Extract the [X, Y] coordinate from the center of the cell holding the provided text.  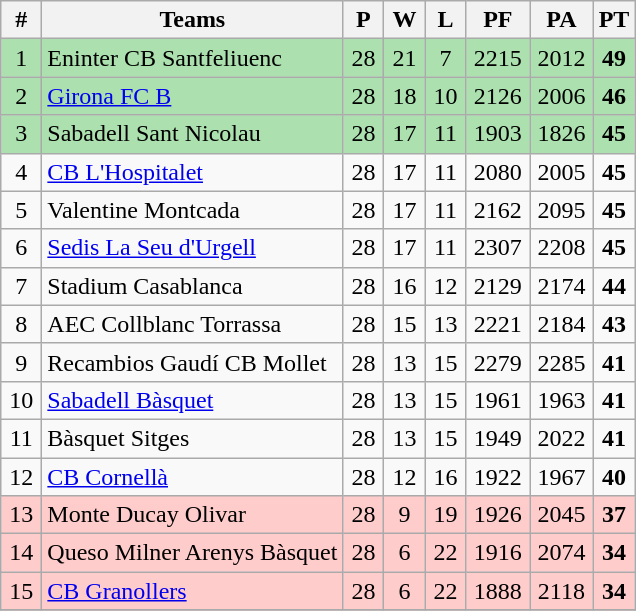
Sedis La Seu d'Urgell [192, 248]
2307 [498, 248]
2095 [562, 210]
2006 [562, 96]
PA [562, 20]
1926 [498, 515]
2045 [562, 515]
5 [22, 210]
PF [498, 20]
Teams [192, 20]
CB Granollers [192, 591]
Valentine Montcada [192, 210]
L [446, 20]
44 [614, 286]
2208 [562, 248]
Recambios Gaudí CB Mollet [192, 362]
2080 [498, 172]
Bàsquet Sitges [192, 438]
8 [22, 324]
2005 [562, 172]
37 [614, 515]
1 [22, 58]
40 [614, 477]
2285 [562, 362]
2022 [562, 438]
PT [614, 20]
3 [22, 134]
14 [22, 553]
AEC Collblanc Torrassa [192, 324]
49 [614, 58]
21 [404, 58]
1963 [562, 400]
CB L'Hospitalet [192, 172]
Sabadell Sant Nicolau [192, 134]
2174 [562, 286]
1967 [562, 477]
2074 [562, 553]
1826 [562, 134]
2162 [498, 210]
2221 [498, 324]
Girona FC B [192, 96]
18 [404, 96]
CB Cornellà [192, 477]
2215 [498, 58]
43 [614, 324]
2 [22, 96]
1961 [498, 400]
2118 [562, 591]
4 [22, 172]
2012 [562, 58]
2184 [562, 324]
Stadium Casablanca [192, 286]
2126 [498, 96]
46 [614, 96]
1922 [498, 477]
1903 [498, 134]
Eninter CB Santfeliuenc [192, 58]
Queso Milner Arenys Bàsquet [192, 553]
1916 [498, 553]
1888 [498, 591]
Sabadell Bàsquet [192, 400]
1949 [498, 438]
# [22, 20]
2129 [498, 286]
P [364, 20]
19 [446, 515]
W [404, 20]
Monte Ducay Olivar [192, 515]
2279 [498, 362]
